Return [X, Y] of the center of cell containing provided text 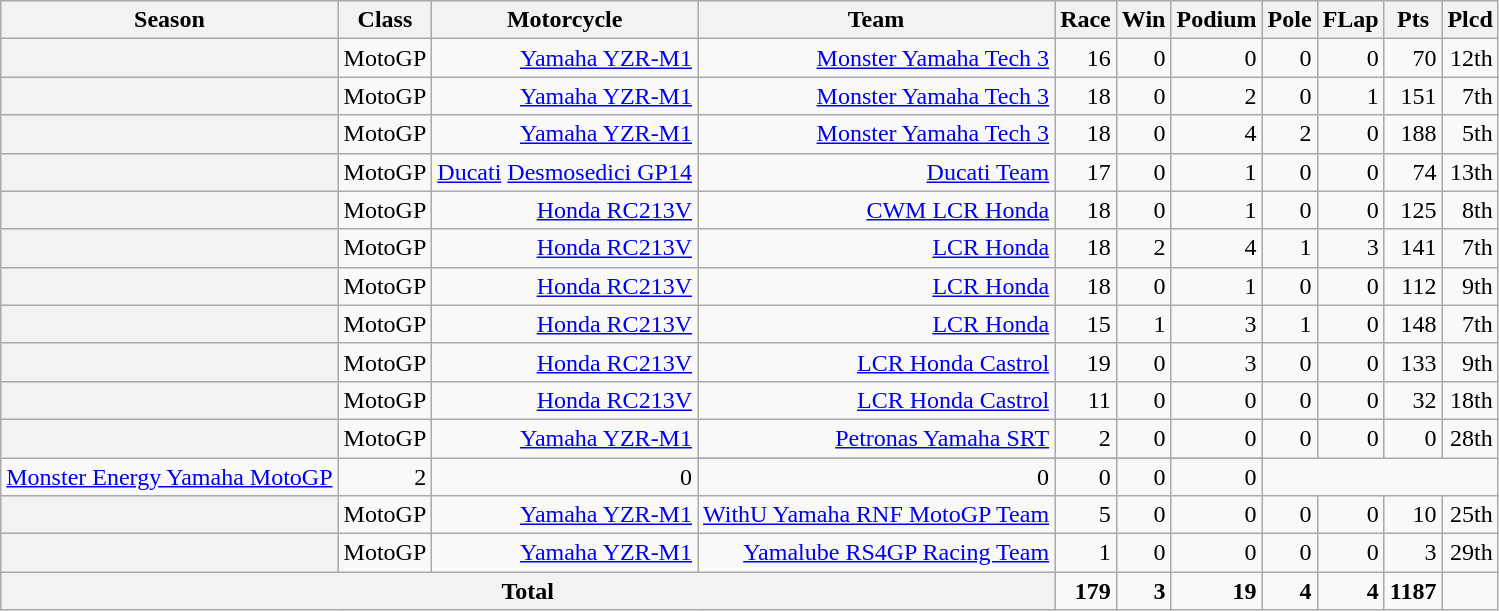
Monster Energy Yamaha MotoGP [170, 477]
Team [876, 20]
5th [1470, 134]
Total [528, 591]
Plcd [1470, 20]
70 [1413, 58]
Podium [1216, 20]
Season [170, 20]
WithU Yamaha RNF MotoGP Team [876, 515]
Race [1086, 20]
Petronas Yamaha SRT [876, 438]
151 [1413, 96]
29th [1470, 553]
FLap [1350, 20]
17 [1086, 172]
Pole [1290, 20]
Motorcycle [565, 20]
133 [1413, 362]
Pts [1413, 20]
141 [1413, 248]
Yamalube RS4GP Racing Team [876, 553]
18th [1470, 400]
112 [1413, 286]
10 [1413, 515]
74 [1413, 172]
1187 [1413, 591]
188 [1413, 134]
8th [1470, 210]
25th [1470, 515]
125 [1413, 210]
Win [1144, 20]
5 [1086, 515]
Ducati Desmosedici GP14 [565, 172]
Class [385, 20]
CWM LCR Honda [876, 210]
16 [1086, 58]
15 [1086, 324]
28th [1470, 438]
179 [1086, 591]
32 [1413, 400]
148 [1413, 324]
13th [1470, 172]
12th [1470, 58]
11 [1086, 400]
Ducati Team [876, 172]
